Capture the cell that displays the provided text and extract its [X, Y] central coordinate. 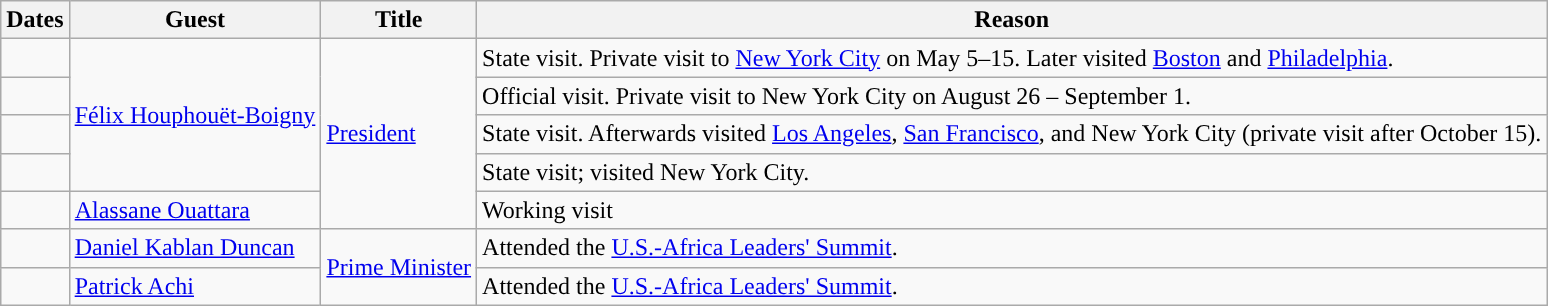
Reason [1012, 20]
Guest [195, 20]
State visit; visited New York City. [1012, 172]
Title [399, 20]
Official visit. Private visit to New York City on August 26 – September 1. [1012, 96]
Prime Minister [399, 267]
Patrick Achi [195, 286]
Daniel Kablan Duncan [195, 248]
President [399, 134]
Alassane Ouattara [195, 210]
Dates [35, 20]
Working visit [1012, 210]
State visit. Afterwards visited Los Angeles, San Francisco, and New York City (private visit after October 15). [1012, 134]
Félix Houphouët-Boigny [195, 115]
State visit. Private visit to New York City on May 5–15. Later visited Boston and Philadelphia. [1012, 58]
